Provide the [x, y] coordinate of the cell's center where the given text is located.  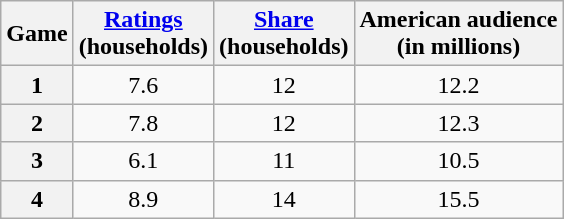
Game [37, 34]
12.2 [458, 85]
10.5 [458, 161]
4 [37, 199]
11 [284, 161]
1 [37, 85]
7.6 [143, 85]
8.9 [143, 199]
6.1 [143, 161]
Share(households) [284, 34]
14 [284, 199]
3 [37, 161]
2 [37, 123]
12.3 [458, 123]
15.5 [458, 199]
7.8 [143, 123]
American audience(in millions) [458, 34]
Ratings(households) [143, 34]
